Capture the cell that displays the provided text and extract its [x, y] central coordinate. 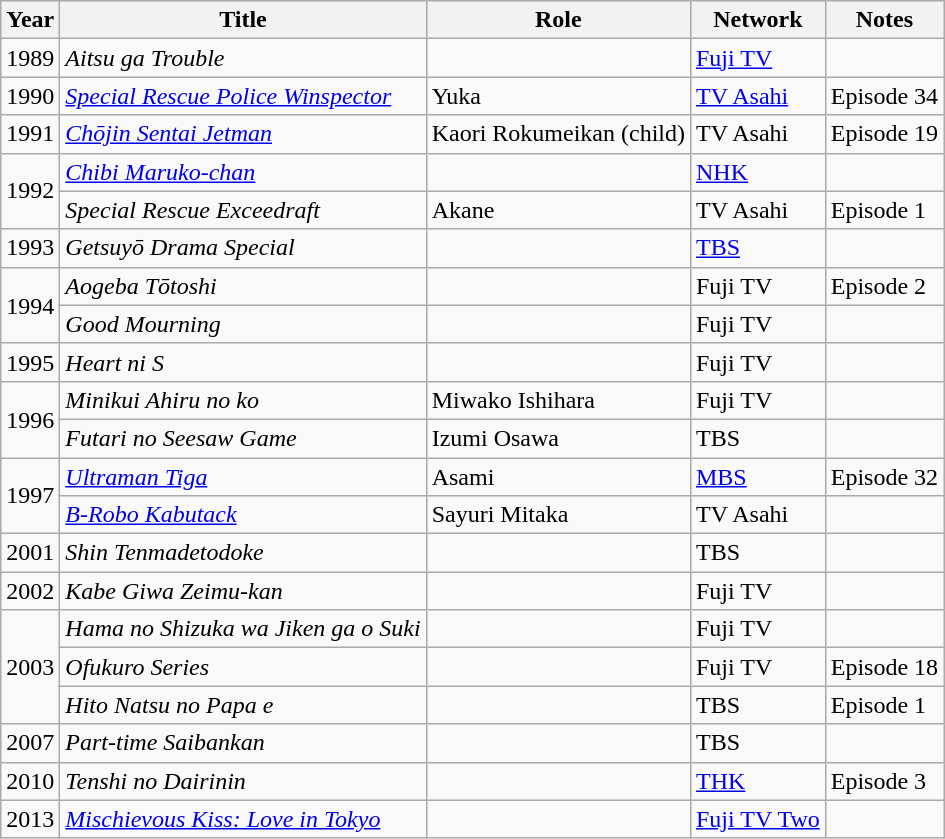
Hama no Shizuka wa Jiken ga o Suki [243, 629]
Futari no Seesaw Game [243, 438]
THK [758, 781]
Kaori Rokumeikan (child) [558, 134]
1997 [30, 496]
Heart ni S [243, 362]
Getsuyō Drama Special [243, 248]
Tenshi no Dairinin [243, 781]
Ofukuro Series [243, 667]
1996 [30, 419]
Yuka [558, 96]
Sayuri Mitaka [558, 515]
1989 [30, 58]
1991 [30, 134]
Chibi Maruko-chan [243, 172]
Episode 2 [884, 286]
Miwako Ishihara [558, 400]
2001 [30, 553]
Izumi Osawa [558, 438]
B-Robo Kabutack [243, 515]
2002 [30, 591]
NHK [758, 172]
Special Rescue Police Winspector [243, 96]
1992 [30, 191]
2013 [30, 819]
2007 [30, 743]
Episode 19 [884, 134]
1993 [30, 248]
Hito Natsu no Papa e [243, 705]
1990 [30, 96]
Ultraman Tiga [243, 477]
Chōjin Sentai Jetman [243, 134]
Episode 18 [884, 667]
Title [243, 20]
Special Rescue Exceedraft [243, 210]
1994 [30, 305]
Episode 32 [884, 477]
Good Mourning [243, 324]
Aogeba Tōtoshi [243, 286]
Asami [558, 477]
Kabe Giwa Zeimu-kan [243, 591]
1995 [30, 362]
Akane [558, 210]
2003 [30, 667]
Notes [884, 20]
Network [758, 20]
Role [558, 20]
Aitsu ga Trouble [243, 58]
Part-time Saibankan [243, 743]
Mischievous Kiss: Love in Tokyo [243, 819]
2010 [30, 781]
Year [30, 20]
Episode 34 [884, 96]
Episode 3 [884, 781]
MBS [758, 477]
Fuji TV Two [758, 819]
Shin Tenmadetodoke [243, 553]
Minikui Ahiru no ko [243, 400]
